Scan for the cell matching the given text and deliver its (X, Y) coordinate at center. 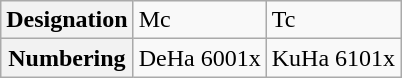
Mc (200, 20)
Numbering (67, 58)
Tc (333, 20)
KuHa 6101x (333, 58)
DeHa 6001x (200, 58)
Designation (67, 20)
